Scan for the cell matching the given text and deliver its (x, y) coordinate at center. 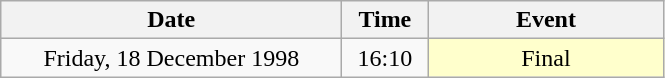
Final (546, 58)
Friday, 18 December 1998 (172, 58)
Time (385, 20)
Date (172, 20)
16:10 (385, 58)
Event (546, 20)
